Determine the [x, y] coordinate at the center of the cell enclosing the given text.  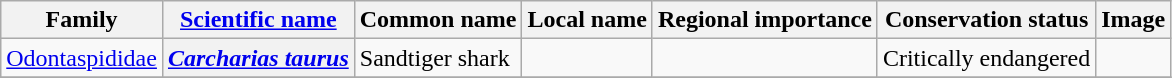
Family [82, 20]
Sandtiger shark [438, 58]
Local name [587, 20]
Common name [438, 20]
Regional importance [764, 20]
Conservation status [986, 20]
Image [1134, 20]
Odontaspididae [82, 58]
Critically endangered [986, 58]
Scientific name [258, 20]
Carcharias taurus [258, 58]
